Extract the (X, Y) coordinate from the center of the cell holding the provided text.  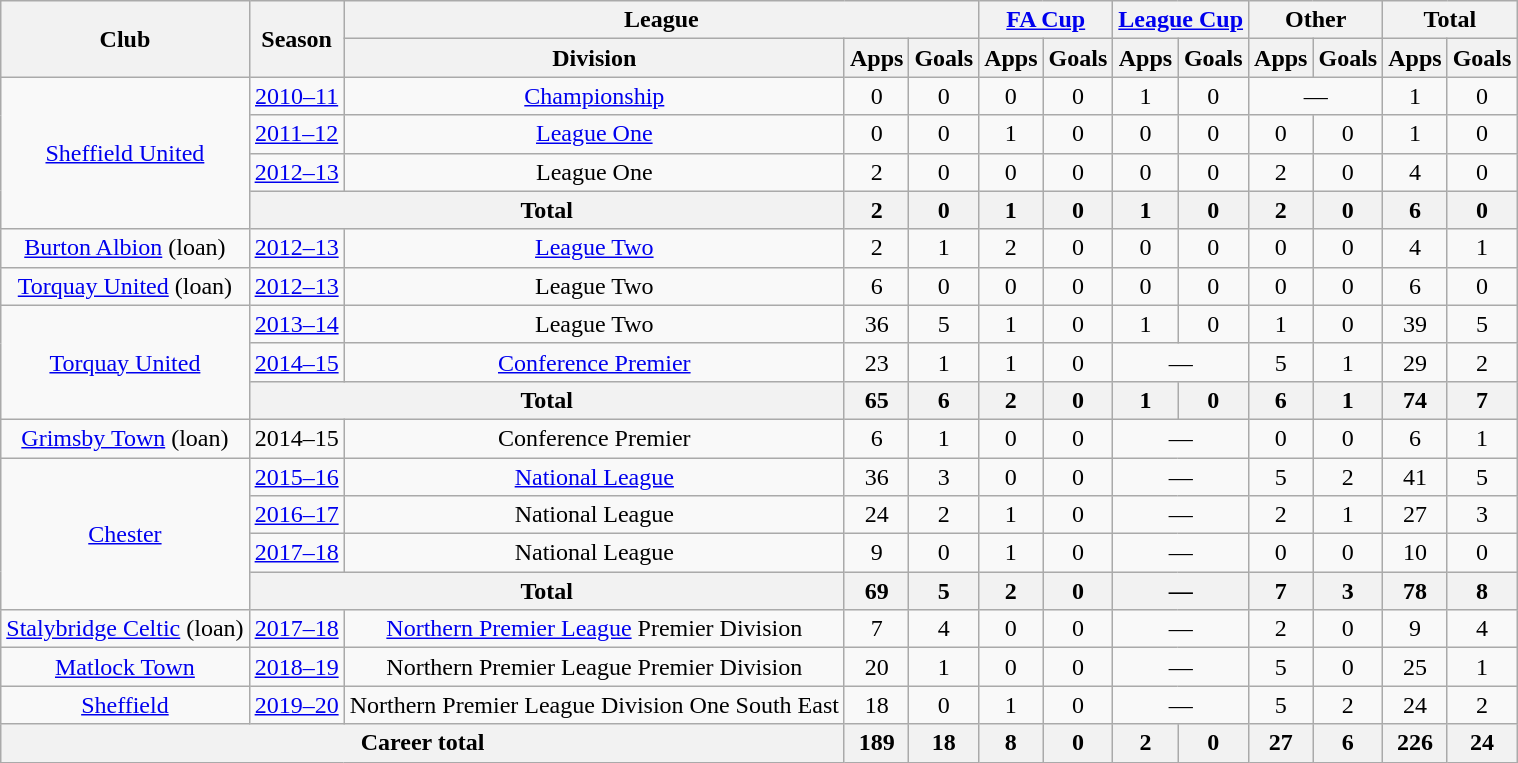
2015–16 (296, 477)
78 (1415, 591)
Stalybridge Celtic (loan) (125, 629)
Career total (423, 743)
Torquay United (125, 362)
2011–12 (296, 134)
25 (1415, 667)
League Cup (1181, 20)
23 (876, 362)
10 (1415, 553)
2013–14 (296, 324)
Grimsby Town (loan) (125, 438)
Torquay United (loan) (125, 286)
Northern Premier League Division One South East (594, 705)
Season (296, 39)
Other (1316, 20)
39 (1415, 324)
Sheffield (125, 705)
65 (876, 400)
2010–11 (296, 96)
2016–17 (296, 515)
League (661, 20)
Championship (594, 96)
69 (876, 591)
Burton Albion (loan) (125, 248)
2018–19 (296, 667)
29 (1415, 362)
189 (876, 743)
41 (1415, 477)
226 (1415, 743)
Matlock Town (125, 667)
FA Cup (1046, 20)
20 (876, 667)
Division (594, 58)
Club (125, 39)
74 (1415, 400)
Chester (125, 534)
2019–20 (296, 705)
Sheffield United (125, 153)
